Find where the given text appears and provide that cell's center as (X, Y) coordinate. 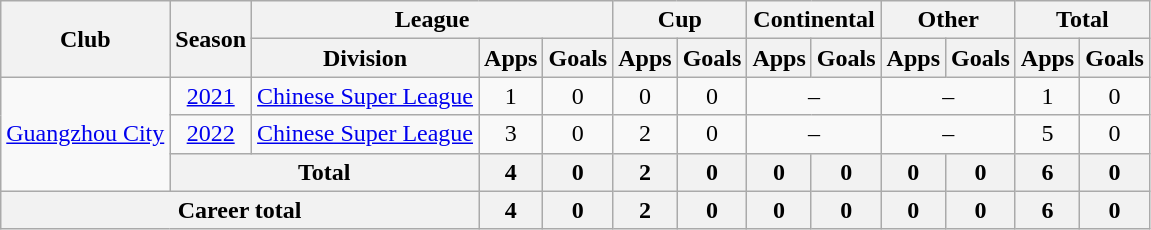
Other (948, 20)
2022 (211, 134)
Division (366, 58)
Career total (240, 210)
3 (511, 134)
Continental (814, 20)
League (432, 20)
Season (211, 39)
2021 (211, 96)
Guangzhou City (86, 134)
Cup (680, 20)
Club (86, 39)
5 (1047, 134)
